Capture the cell that displays the provided text and extract its [X, Y] central coordinate. 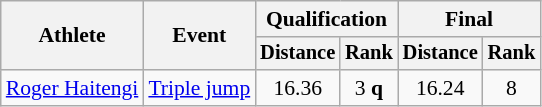
16.36 [298, 88]
Athlete [72, 36]
3 q [369, 88]
Final [469, 19]
16.24 [440, 88]
Event [199, 36]
Triple jump [199, 88]
Roger Haitengi [72, 88]
8 [512, 88]
Qualification [326, 19]
